Detect which cell encompasses the target text, then output its (x, y) center coordinate. 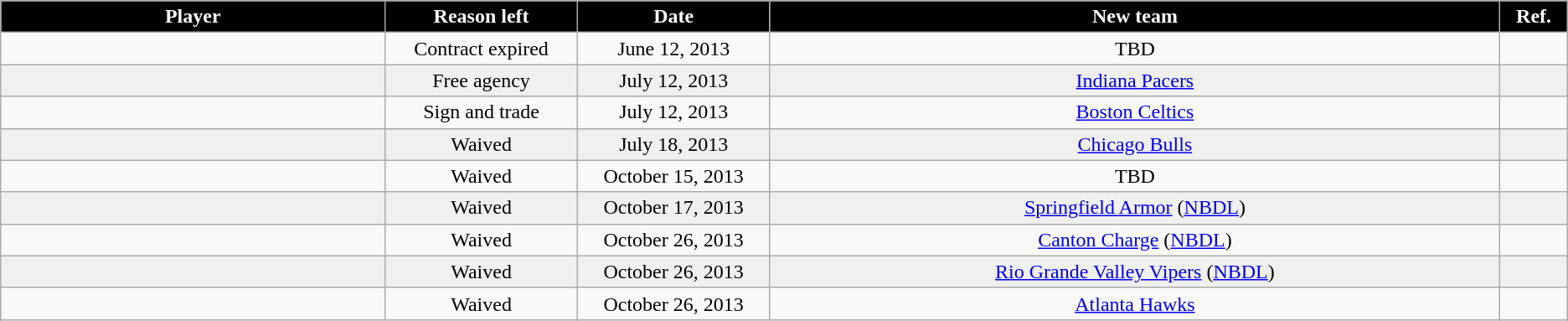
New team (1135, 17)
Rio Grande Valley Vipers (NBDL) (1135, 272)
October 17, 2013 (673, 208)
Boston Celtics (1135, 112)
Contract expired (482, 49)
July 18, 2013 (673, 144)
Springfield Armor (NBDL) (1135, 208)
June 12, 2013 (673, 49)
Reason left (482, 17)
Canton Charge (NBDL) (1135, 240)
Free agency (482, 80)
Atlanta Hawks (1135, 303)
Ref. (1534, 17)
October 15, 2013 (673, 176)
Indiana Pacers (1135, 80)
Player (193, 17)
Chicago Bulls (1135, 144)
Date (673, 17)
Sign and trade (482, 112)
